Scan for the cell matching the given text and deliver its (X, Y) coordinate at center. 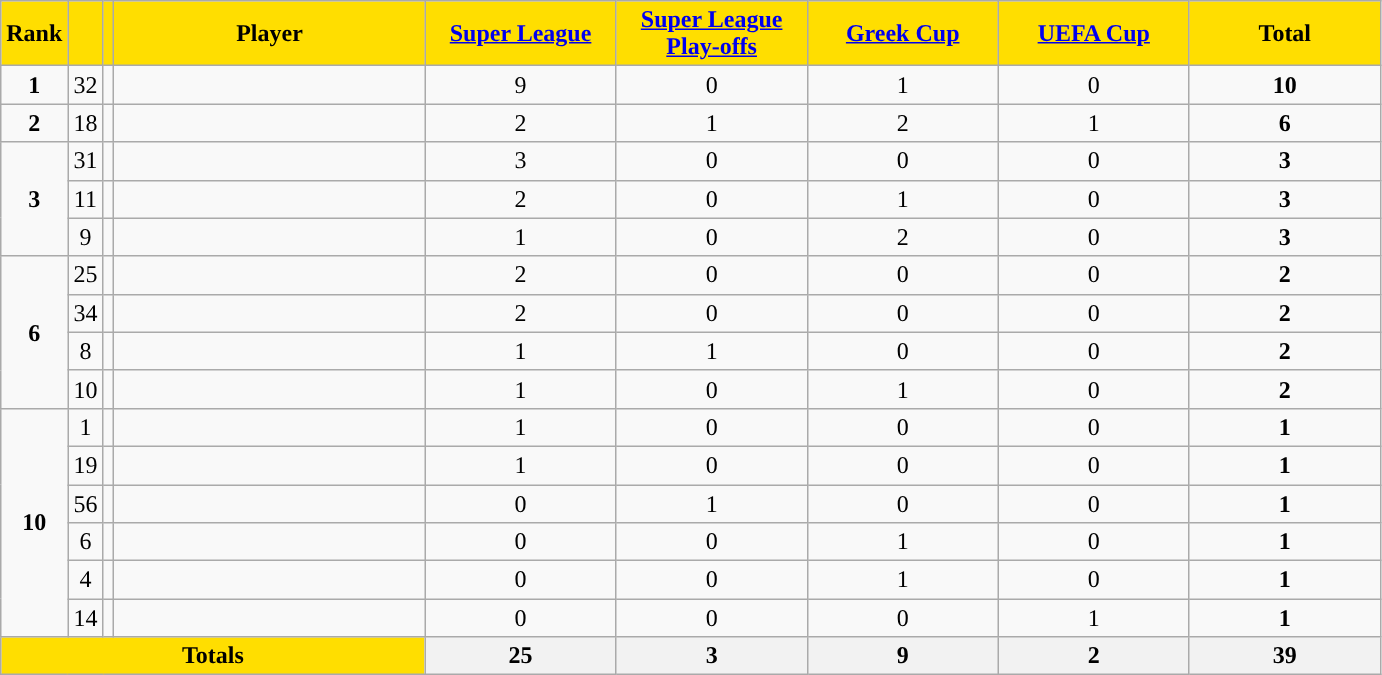
8 (86, 351)
34 (86, 313)
Super League (520, 34)
18 (86, 123)
UEFA Cup (1094, 34)
56 (86, 503)
19 (86, 465)
39 (1284, 656)
14 (86, 618)
31 (86, 161)
32 (86, 85)
Super League Play-offs (712, 34)
11 (86, 199)
Player (270, 34)
Total (1284, 34)
4 (86, 580)
Totals (213, 656)
Rank (34, 34)
Greek Cup (902, 34)
